Find where the given text appears and provide that cell's center as (X, Y) coordinate. 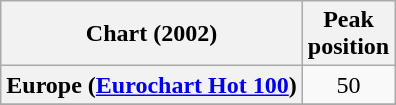
Chart (2002) (152, 34)
Europe (Eurochart Hot 100) (152, 85)
50 (348, 85)
Peakposition (348, 34)
